Return [X, Y] of the center of cell containing provided text 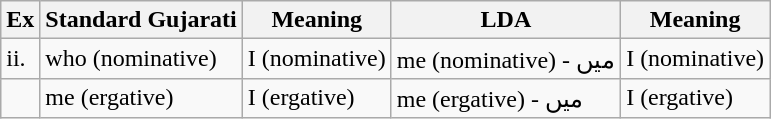
Standard Gujarati [141, 20]
me (nominative) - میں [506, 59]
me (ergative) - میں [506, 98]
me (ergative) [141, 98]
LDA [506, 20]
ii. [20, 59]
Ex [20, 20]
who (nominative) [141, 59]
